Detect which cell encompasses the target text, then output its (X, Y) center coordinate. 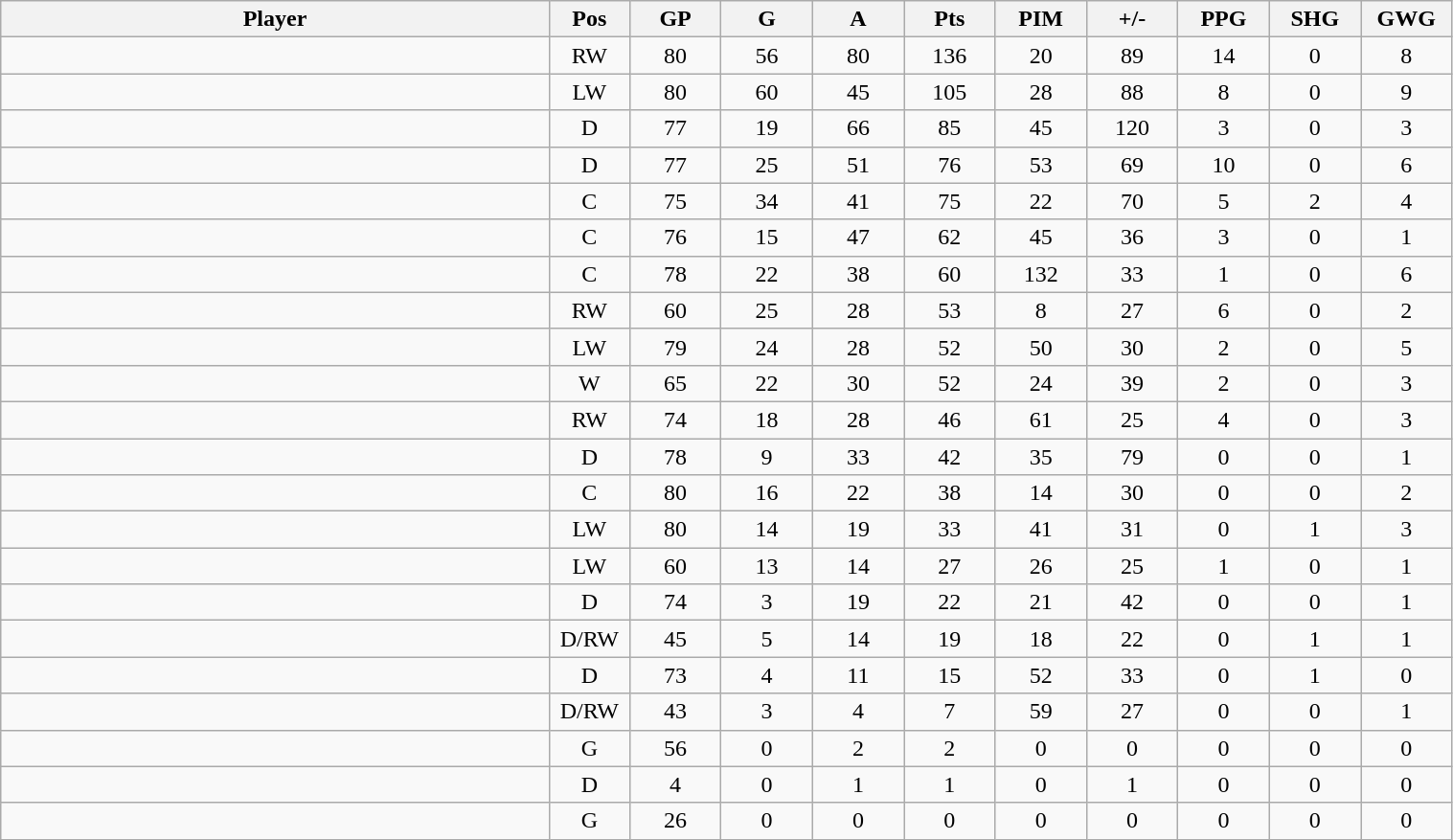
46 (950, 420)
61 (1040, 420)
136 (950, 56)
7 (950, 712)
A (858, 19)
43 (674, 712)
39 (1132, 383)
105 (950, 92)
PIM (1040, 19)
70 (1132, 201)
Pts (950, 19)
132 (1040, 274)
85 (950, 128)
SHG (1314, 19)
35 (1040, 457)
W (589, 383)
GWG (1407, 19)
50 (1040, 347)
31 (1132, 530)
21 (1040, 602)
Player (275, 19)
89 (1132, 56)
PPG (1224, 19)
16 (766, 493)
20 (1040, 56)
88 (1132, 92)
10 (1224, 165)
Pos (589, 19)
36 (1132, 238)
59 (1040, 712)
GP (674, 19)
62 (950, 238)
69 (1132, 165)
73 (674, 675)
51 (858, 165)
13 (766, 566)
34 (766, 201)
47 (858, 238)
120 (1132, 128)
65 (674, 383)
+/- (1132, 19)
66 (858, 128)
11 (858, 675)
